From the cell containing the given text, extract its center point as [x, y] coordinate. 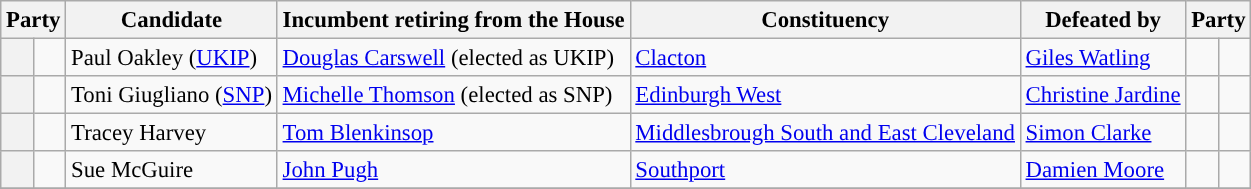
Clacton [825, 58]
Paul Oakley (UKIP) [172, 58]
Candidate [172, 20]
Sue McGuire [172, 170]
Middlesbrough South and East Cleveland [825, 133]
Edinburgh West [825, 95]
Christine Jardine [1103, 95]
Toni Giugliano (SNP) [172, 95]
Incumbent retiring from the House [454, 20]
Simon Clarke [1103, 133]
Southport [825, 170]
John Pugh [454, 170]
Giles Watling [1103, 58]
Damien Moore [1103, 170]
Tom Blenkinsop [454, 133]
Constituency [825, 20]
Tracey Harvey [172, 133]
Michelle Thomson (elected as SNP) [454, 95]
Douglas Carswell (elected as UKIP) [454, 58]
Defeated by [1103, 20]
